Scan for the cell matching the given text and deliver its (x, y) coordinate at center. 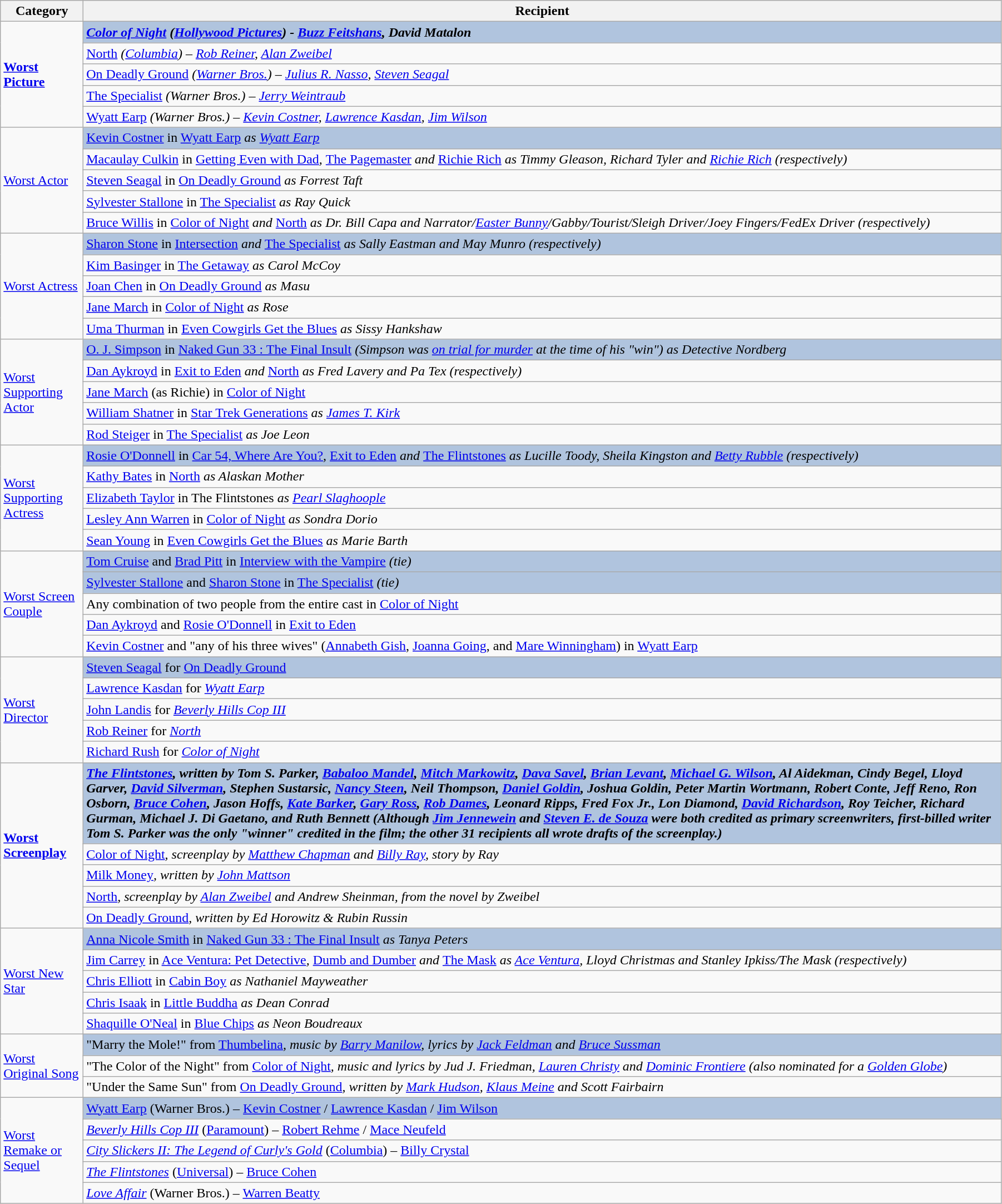
O. J. Simpson in Naked Gun 33 : The Final Insult (Simpson was on trial for murder at the time of his "win") as Detective Nordberg (543, 350)
Steven Seagal in On Deadly Ground as Forrest Taft (543, 180)
Uma Thurman in Even Cowgirls Get the Blues as Sissy Hankshaw (543, 329)
Steven Seagal for On Deadly Ground (543, 667)
"Marry the Mole!" from Thumbelina, music by Barry Manilow, lyrics by Jack Feldman and Bruce Sussman (543, 1045)
"Under the Same Sun" from On Deadly Ground, written by Mark Hudson, Klaus Meine and Scott Fairbairn (543, 1087)
Rob Reiner for North (543, 731)
The Flintstones (Universal) – Bruce Cohen (543, 1172)
Color of Night, screenplay by Matthew Chapman and Billy Ray, story by Ray (543, 854)
Color of Night (Hollywood Pictures) - Buzz Feitshans, David Matalon (543, 32)
Tom Cruise and Brad Pitt in Interview with the Vampire (tie) (543, 561)
Lawrence Kasdan for Wyatt Earp (543, 688)
Worst Supporting Actress (42, 498)
Any combination of two people from the entire cast in Color of Night (543, 603)
Jane March in Color of Night as Rose (543, 308)
Jane March (as Richie) in Color of Night (543, 392)
Milk Money, written by John Mattson (543, 875)
Recipient (543, 11)
William Shatner in Star Trek Generations as James T. Kirk (543, 413)
North, screenplay by Alan Zweibel and Andrew Sheinman, from the novel by Zweibel (543, 896)
Kevin Costner and "any of his three wives" (Annabeth Gish, Joanna Going, and Mare Winningham) in Wyatt Earp (543, 646)
Beverly Hills Cop III (Paramount) – Robert Rehme / Mace Neufeld (543, 1129)
Kathy Bates in North as Alaskan Mother (543, 477)
Worst Supporting Actor (42, 392)
Macaulay Culkin in Getting Even with Dad, The Pagemaster and Richie Rich as Timmy Gleason, Richard Tyler and Richie Rich (respectively) (543, 159)
Chris Elliott in Cabin Boy as Nathaniel Mayweather (543, 981)
City Slickers II: The Legend of Curly's Gold (Columbia) – Billy Crystal (543, 1151)
Worst Screenplay (42, 845)
Wyatt Earp (Warner Bros.) – Kevin Costner, Lawrence Kasdan, Jim Wilson (543, 117)
Sean Young in Even Cowgirls Get the Blues as Marie Barth (543, 540)
Love Affair (Warner Bros.) – Warren Beatty (543, 1193)
Worst Remake or Sequel (42, 1151)
The Specialist (Warner Bros.) – Jerry Weintraub (543, 96)
Jim Carrey in Ace Ventura: Pet Detective, Dumb and Dumber and The Mask as Ace Ventura, Lloyd Christmas and Stanley Ipkiss/The Mask (respectively) (543, 960)
Lesley Ann Warren in Color of Night as Sondra Dorio (543, 519)
Anna Nicole Smith in Naked Gun 33 : The Final Insult as Tanya Peters (543, 939)
North (Columbia) – Rob Reiner, Alan Zweibel (543, 53)
Sylvester Stallone in The Specialist as Ray Quick (543, 201)
Dan Aykroyd and Rosie O'Donnell in Exit to Eden (543, 625)
Dan Aykroyd in Exit to Eden and North as Fred Lavery and Pa Tex (respectively) (543, 371)
Worst Actor (42, 180)
Wyatt Earp (Warner Bros.) – Kevin Costner / Lawrence Kasdan / Jim Wilson (543, 1108)
Richard Rush for Color of Night (543, 752)
On Deadly Ground (Warner Bros.) – Julius R. Nasso, Steven Seagal (543, 75)
Rod Steiger in The Specialist as Joe Leon (543, 434)
Shaquille O'Neal in Blue Chips as Neon Boudreaux (543, 1024)
Rosie O'Donnell in Car 54, Where Are You?, Exit to Eden and The Flintstones as Lucille Toody, Sheila Kingston and Betty Rubble (respectively) (543, 455)
Joan Chen in On Deadly Ground as Masu (543, 286)
John Landis for Beverly Hills Cop III (543, 710)
Sharon Stone in Intersection and The Specialist as Sally Eastman and May Munro (respectively) (543, 244)
Chris Isaak in Little Buddha as Dean Conrad (543, 1003)
Worst Screen Couple (42, 603)
Kim Basinger in The Getaway as Carol McCoy (543, 265)
Elizabeth Taylor in The Flintstones as Pearl Slaghoople (543, 498)
Worst Actress (42, 286)
Worst Original Song (42, 1066)
Worst Director (42, 710)
Category (42, 11)
Worst Picture (42, 75)
On Deadly Ground, written by Ed Horowitz & Rubin Russin (543, 918)
Worst New Star (42, 981)
Sylvester Stallone and Sharon Stone in The Specialist (tie) (543, 582)
Kevin Costner in Wyatt Earp as Wyatt Earp (543, 138)
